Return the [x, y] coordinate for the center point of the cell that contains the specified text.  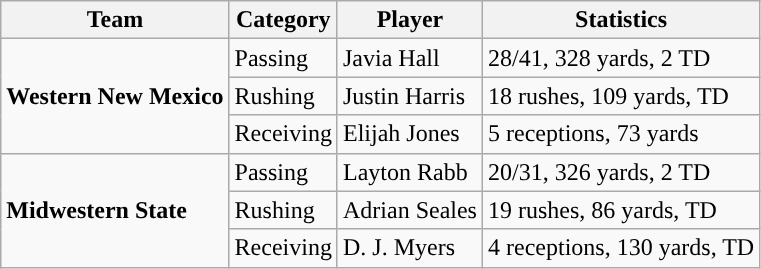
28/41, 328 yards, 2 TD [620, 58]
Statistics [620, 20]
Justin Harris [410, 96]
Adrian Seales [410, 210]
Player [410, 20]
Western New Mexico [115, 96]
Midwestern State [115, 210]
Layton Rabb [410, 172]
Category [283, 20]
19 rushes, 86 yards, TD [620, 210]
4 receptions, 130 yards, TD [620, 248]
5 receptions, 73 yards [620, 134]
Javia Hall [410, 58]
Elijah Jones [410, 134]
Team [115, 20]
D. J. Myers [410, 248]
18 rushes, 109 yards, TD [620, 96]
20/31, 326 yards, 2 TD [620, 172]
